Pinpoint the cell where the given text exists, returning its (X, Y) midpoint coordinate. 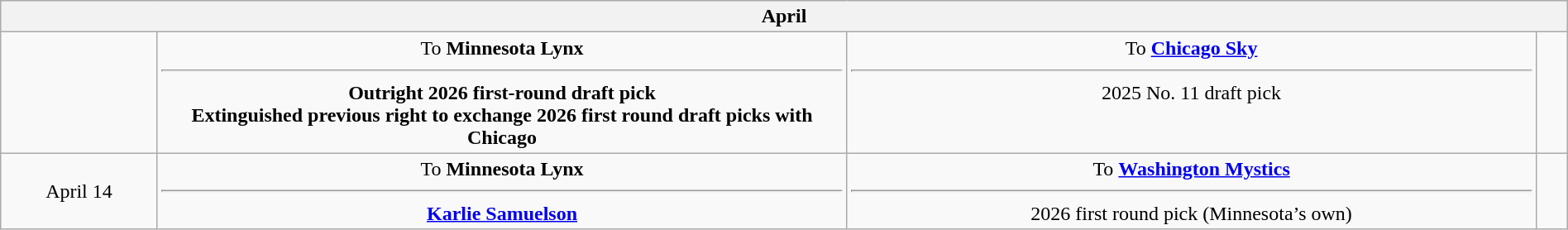
To Minnesota LynxOutright 2026 first-round draft pickExtinguished previous right to exchange 2026 first round draft picks with Chicago (502, 93)
April (784, 17)
To Washington Mystics2026 first round pick (Minnesota’s own) (1192, 191)
April 14 (79, 191)
To Chicago Sky2025 No. 11 draft pick (1192, 93)
To Minnesota LynxKarlie Samuelson (502, 191)
